Detect which cell encompasses the target text, then output its (x, y) center coordinate. 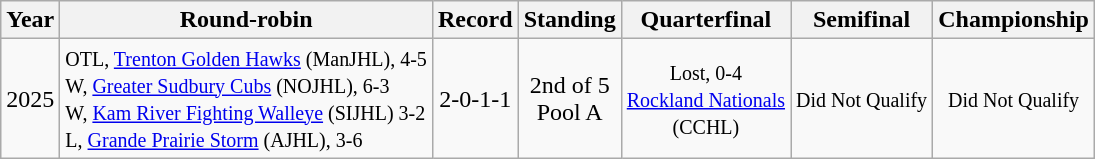
Standing (570, 20)
Year (30, 20)
2025 (30, 98)
Round-robin (246, 20)
Championship (1014, 20)
Lost, 0-4Rockland Nationals(CCHL) (706, 98)
Semifinal (862, 20)
2-0-1-1 (475, 98)
2nd of 5 Pool A (570, 98)
Quarterfinal (706, 20)
Record (475, 20)
